Detect which cell encompasses the target text, then output its [x, y] center coordinate. 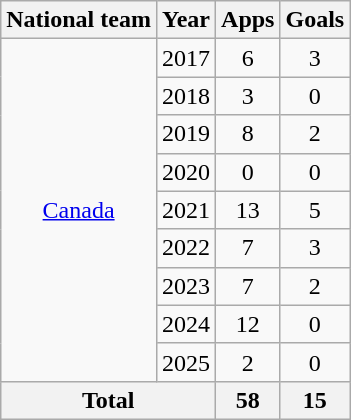
6 [248, 58]
2022 [186, 248]
Canada [79, 210]
12 [248, 324]
5 [315, 210]
15 [315, 400]
58 [248, 400]
2025 [186, 362]
Goals [315, 20]
Year [186, 20]
2024 [186, 324]
2017 [186, 58]
2021 [186, 210]
2020 [186, 172]
Total [108, 400]
Apps [248, 20]
8 [248, 134]
2019 [186, 134]
2023 [186, 286]
National team [79, 20]
2018 [186, 96]
13 [248, 210]
